Capture the cell that displays the provided text and extract its (x, y) central coordinate. 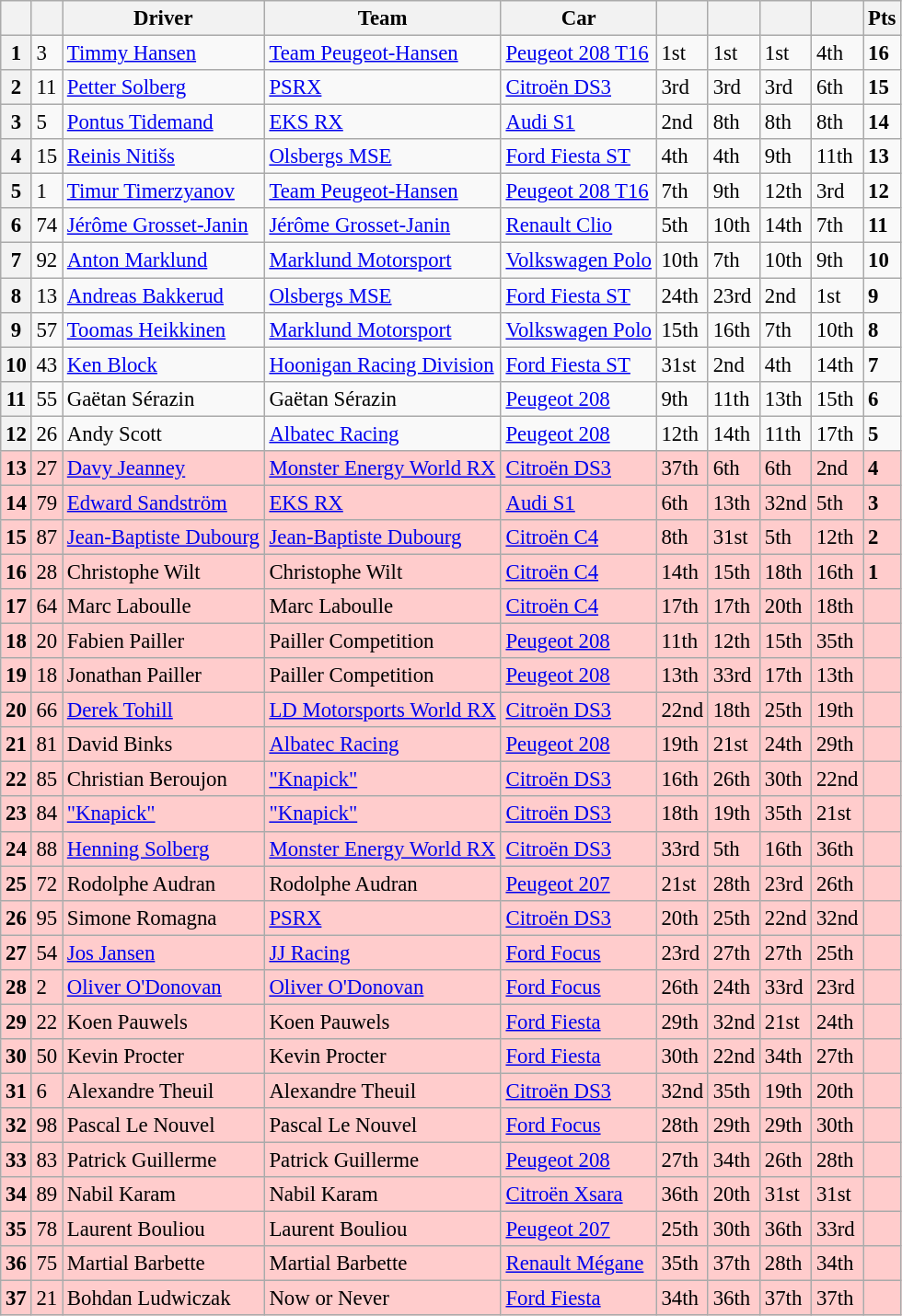
19 (17, 675)
Car (578, 18)
89 (46, 1195)
Pts (882, 18)
LD Motorsports World RX (383, 710)
JJ Racing (383, 952)
Andreas Bakkerud (164, 295)
92 (46, 260)
35 (17, 1229)
Andy Scott (164, 433)
31 (17, 1091)
81 (46, 745)
Team (383, 18)
55 (46, 398)
Edward Sandström (164, 502)
33 (17, 1160)
78 (46, 1229)
David Binks (164, 745)
Renault Mégane (578, 1264)
Petter Solberg (164, 87)
64 (46, 606)
72 (46, 883)
50 (46, 1056)
54 (46, 952)
Reinis Nitišs (164, 156)
95 (46, 918)
Anton Marklund (164, 260)
24 (17, 848)
Hoonigan Racing Division (383, 364)
74 (46, 225)
29 (17, 1022)
Pontus Tidemand (164, 122)
Now or Never (383, 1299)
43 (46, 364)
34 (17, 1195)
75 (46, 1264)
36 (17, 1264)
Simone Romagna (164, 918)
Renault Clio (578, 225)
Citroën Xsara (578, 1195)
Timur Timerzyanov (164, 191)
87 (46, 537)
30 (17, 1056)
Driver (164, 18)
Fabien Pailler (164, 641)
Christian Beroujon (164, 779)
25 (17, 883)
88 (46, 848)
98 (46, 1126)
Jonathan Pailler (164, 675)
Bohdan Ludwiczak (164, 1299)
83 (46, 1160)
85 (46, 779)
Toomas Heikkinen (164, 329)
37 (17, 1299)
57 (46, 329)
17 (17, 606)
Timmy Hansen (164, 53)
Davy Jeanney (164, 468)
Ken Block (164, 364)
66 (46, 710)
Henning Solberg (164, 848)
Jos Jansen (164, 952)
84 (46, 814)
Derek Tohill (164, 710)
32 (17, 1126)
79 (46, 502)
23 (17, 814)
